Detect which cell encompasses the target text, then output its (X, Y) center coordinate. 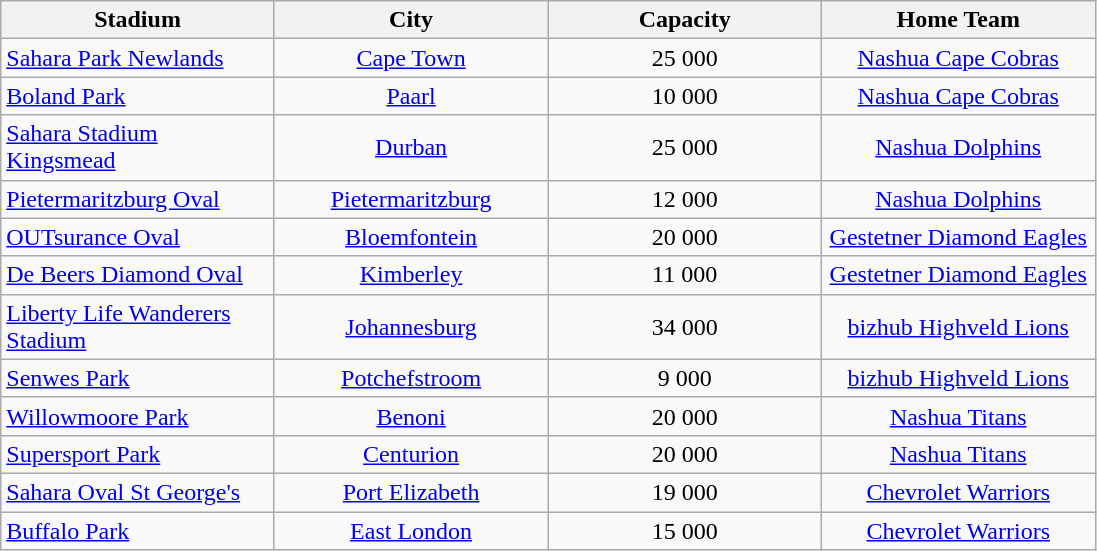
9 000 (685, 378)
Boland Park (138, 96)
Sahara Oval St George's (138, 492)
15 000 (685, 531)
19 000 (685, 492)
Benoni (411, 416)
Port Elizabeth (411, 492)
City (411, 20)
Stadium (138, 20)
Senwes Park (138, 378)
Johannesburg (411, 326)
12 000 (685, 199)
De Beers Diamond Oval (138, 275)
Kimberley (411, 275)
Pietermaritzburg (411, 199)
Durban (411, 148)
Buffalo Park (138, 531)
34 000 (685, 326)
Pietermaritzburg Oval (138, 199)
Willowmoore Park (138, 416)
East London (411, 531)
OUTsurance Oval (138, 237)
Sahara Park Newlands (138, 58)
10 000 (685, 96)
Paarl (411, 96)
Sahara Stadium Kingsmead (138, 148)
Capacity (685, 20)
11 000 (685, 275)
Potchefstroom (411, 378)
Home Team (958, 20)
Liberty Life Wanderers Stadium (138, 326)
Cape Town (411, 58)
Bloemfontein (411, 237)
Centurion (411, 454)
Supersport Park (138, 454)
